Capture the cell that displays the provided text and extract its (x, y) central coordinate. 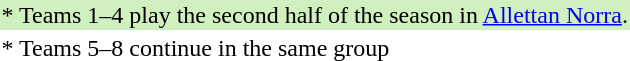
* Teams 1–4 play the second half of the season in Allettan Norra. (314, 15)
